For the text-containing cell, return its midpoint in [X, Y] coordinate format. 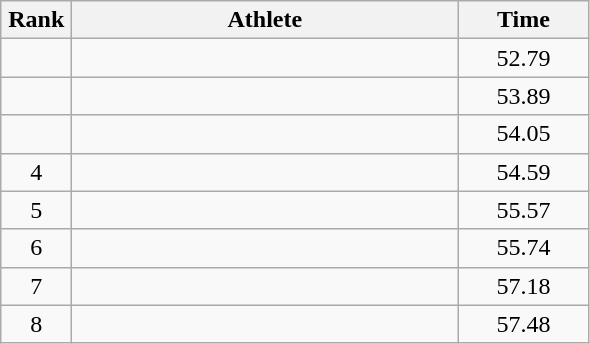
5 [36, 210]
Athlete [265, 20]
52.79 [524, 58]
8 [36, 324]
53.89 [524, 96]
54.05 [524, 134]
54.59 [524, 172]
57.18 [524, 286]
55.57 [524, 210]
Time [524, 20]
55.74 [524, 248]
4 [36, 172]
6 [36, 248]
Rank [36, 20]
57.48 [524, 324]
7 [36, 286]
